Return the [X, Y] coordinate for the center point of the cell that contains the specified text.  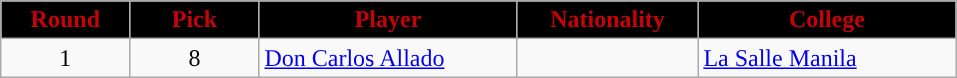
Player [388, 20]
1 [66, 58]
La Salle Manila [827, 58]
Round [66, 20]
Don Carlos Allado [388, 58]
College [827, 20]
Pick [194, 20]
8 [194, 58]
Nationality [608, 20]
